Capture the cell that displays the provided text and extract its (X, Y) central coordinate. 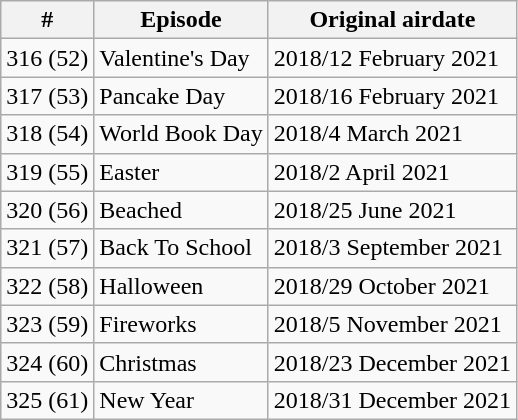
Fireworks (181, 324)
2018/4 March 2021 (392, 134)
2018/31 December 2021 (392, 400)
2018/25 June 2021 (392, 210)
2018/29 October 2021 (392, 286)
2018/12 February 2021 (392, 58)
Beached (181, 210)
2018/5 November 2021 (392, 324)
317 (53) (48, 96)
320 (56) (48, 210)
Halloween (181, 286)
323 (59) (48, 324)
325 (61) (48, 400)
Christmas (181, 362)
Pancake Day (181, 96)
321 (57) (48, 248)
318 (54) (48, 134)
Original airdate (392, 20)
Easter (181, 172)
2018/3 September 2021 (392, 248)
2018/16 February 2021 (392, 96)
319 (55) (48, 172)
World Book Day (181, 134)
Back To School (181, 248)
316 (52) (48, 58)
2018/23 December 2021 (392, 362)
324 (60) (48, 362)
Valentine's Day (181, 58)
322 (58) (48, 286)
2018/2 April 2021 (392, 172)
# (48, 20)
New Year (181, 400)
Episode (181, 20)
